Detect which cell encompasses the target text, then output its [X, Y] center coordinate. 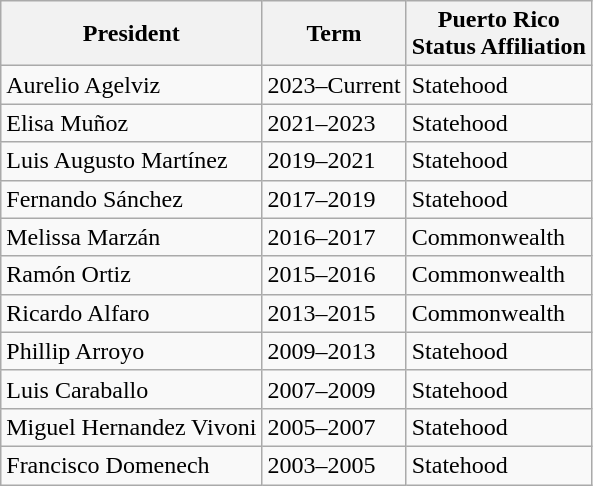
2005–2007 [334, 427]
President [132, 34]
2003–2005 [334, 465]
2015–2016 [334, 275]
Luis Caraballo [132, 389]
2013–2015 [334, 313]
Term [334, 34]
Melissa Marzán [132, 237]
Aurelio Agelviz [132, 85]
Puerto RicoStatus Affiliation [498, 34]
Fernando Sánchez [132, 199]
Phillip Arroyo [132, 351]
Ricardo Alfaro [132, 313]
Luis Augusto Martínez [132, 161]
2007–2009 [334, 389]
Francisco Domenech [132, 465]
2019–2021 [334, 161]
Ramón Ortiz [132, 275]
2016–2017 [334, 237]
2017–2019 [334, 199]
2021–2023 [334, 123]
Elisa Muñoz [132, 123]
2009–2013 [334, 351]
Miguel Hernandez Vivoni [132, 427]
2023–Current [334, 85]
